Provide the [x, y] coordinate of the cell's center where the given text is located.  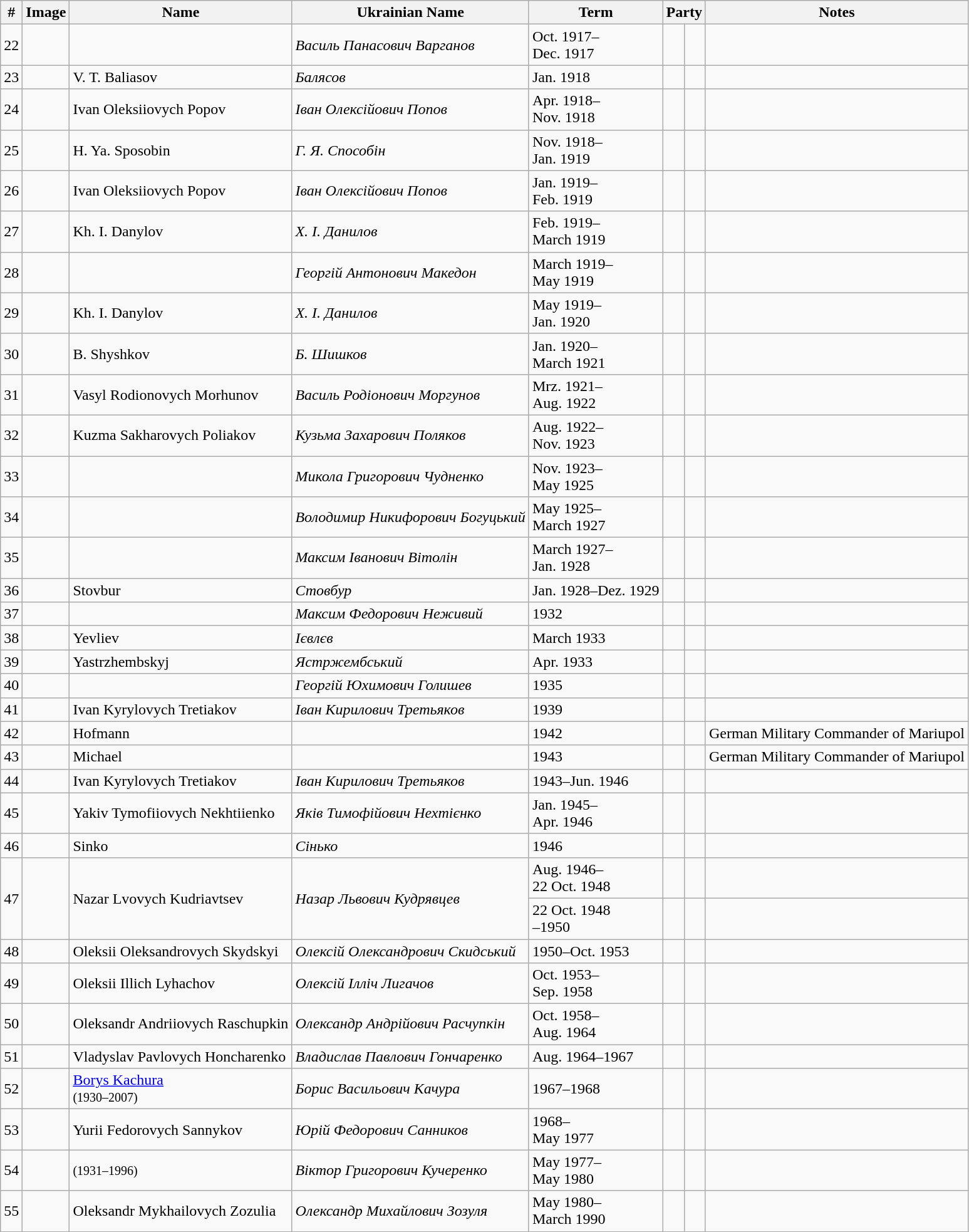
Jan. 1928–Dez. 1929 [596, 590]
B. Shyshkov [180, 353]
Feb. 1919–March 1919 [596, 232]
Yastrzhembskyj [180, 662]
Олександр Андрійович Расчупкін [410, 1024]
Yevliev [180, 638]
40 [11, 686]
Олексій Олександрович Скидський [410, 951]
Kuzma Sakharovych Poliakov [180, 435]
Name [180, 13]
46 [11, 845]
1943–Jun. 1946 [596, 781]
24 [11, 109]
Б. Шишков [410, 353]
Микола Григорович Чудненко [410, 476]
54 [11, 1171]
25 [11, 150]
Ястржембський [410, 662]
May 1919–Jan. 1920 [596, 313]
Юрій Федорович Санников [410, 1129]
1967–1968 [596, 1089]
Олександр Михайлович Зозуля [410, 1211]
Aug. 1922–Nov. 1923 [596, 435]
Стовбур [410, 590]
53 [11, 1129]
Borys Kachura(1930–2007) [180, 1089]
March 1927–Jan. 1928 [596, 558]
Yurii Fedorovych Sannykov [180, 1129]
Георгій Юхимович Голишев [410, 686]
50 [11, 1024]
Michael [180, 757]
Oleksii Oleksandrovych Skydskyi [180, 951]
38 [11, 638]
Oct. 1917–Dec. 1917 [596, 45]
47 [11, 898]
Jan. 1919–Feb. 1919 [596, 191]
Jan. 1918 [596, 77]
1939 [596, 709]
1950–Oct. 1953 [596, 951]
39 [11, 662]
26 [11, 191]
35 [11, 558]
44 [11, 781]
Mrz. 1921–Aug. 1922 [596, 395]
H. Ya. Sposobin [180, 150]
34 [11, 518]
48 [11, 951]
Aug. 1964–1967 [596, 1057]
Борис Васильович Качура [410, 1089]
V. T. Baliasov [180, 77]
28 [11, 272]
Яків Тимофійович Нехтієнко [410, 813]
Oct. 1953–Sep. 1958 [596, 984]
Ієвлєв [410, 638]
Nov. 1923–May 1925 [596, 476]
27 [11, 232]
May 1980–March 1990 [596, 1211]
Oleksii Illich Lyhachov [180, 984]
Олексій Ілліч Лигачов [410, 984]
March 1919–May 1919 [596, 272]
Notes [837, 13]
29 [11, 313]
May 1925–March 1927 [596, 518]
Apr. 1918–Nov. 1918 [596, 109]
Term [596, 13]
Кузьма Захарович Поляков [410, 435]
52 [11, 1089]
51 [11, 1057]
(1931–1996) [180, 1171]
Максим Іванович Вітолін [410, 558]
1932 [596, 614]
49 [11, 984]
1942 [596, 733]
Nov. 1918–Jan. 1919 [596, 150]
# [11, 13]
Image [46, 13]
Назар Львович Кудрявцев [410, 898]
1943 [596, 757]
Sinko [180, 845]
1946 [596, 845]
Сінько [410, 845]
30 [11, 353]
Aug. 1946–22 Oct. 1948 [596, 877]
Apr. 1933 [596, 662]
Vladyslav Pavlovych Honcharenko [180, 1057]
1968–May 1977 [596, 1129]
42 [11, 733]
Oleksandr Andriiovych Raschupkin [180, 1024]
Володимир Никифорович Богуцький [410, 518]
33 [11, 476]
May 1977–May 1980 [596, 1171]
Василь Панасович Варганов [410, 45]
Stovbur [180, 590]
Ukrainian Name [410, 13]
Георгій Антонович Македон [410, 272]
Jan. 1920–March 1921 [596, 353]
Party [684, 13]
36 [11, 590]
32 [11, 435]
Владислав Павлович Гончаренко [410, 1057]
Максим Федорович Неживий [410, 614]
41 [11, 709]
37 [11, 614]
Василь Родіонович Моргунов [410, 395]
45 [11, 813]
Nazar Lvovych Kudriavtsev [180, 898]
22 Oct. 1948–1950 [596, 919]
Віктор Григорович Кучеренко [410, 1171]
Jan. 1945–Apr. 1946 [596, 813]
Vasyl Rodionovych Morhunov [180, 395]
55 [11, 1211]
23 [11, 77]
Yakiv Tymofiiovych Nekhtiienko [180, 813]
43 [11, 757]
Балясов [410, 77]
Oct. 1958–Aug. 1964 [596, 1024]
Hofmann [180, 733]
31 [11, 395]
March 1933 [596, 638]
Oleksandr Mykhailovych Zozulia [180, 1211]
22 [11, 45]
1935 [596, 686]
Г. Я. Способін [410, 150]
